Scan for the cell matching the given text and deliver its (x, y) coordinate at center. 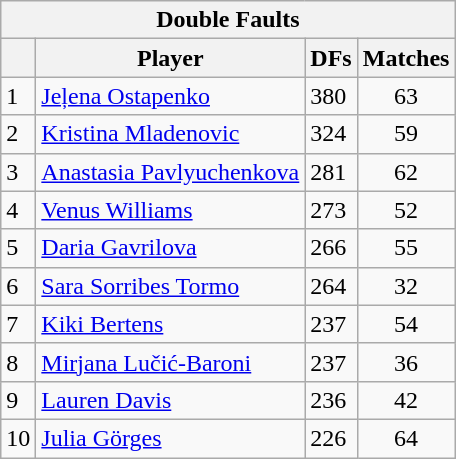
8 (18, 362)
6 (18, 286)
54 (406, 324)
64 (406, 438)
380 (331, 96)
36 (406, 362)
Venus Williams (170, 210)
2 (18, 134)
Julia Görges (170, 438)
3 (18, 172)
281 (331, 172)
Daria Gavrilova (170, 248)
Player (170, 58)
55 (406, 248)
32 (406, 286)
10 (18, 438)
Matches (406, 58)
Lauren Davis (170, 400)
236 (331, 400)
62 (406, 172)
226 (331, 438)
Kristina Mladenovic (170, 134)
63 (406, 96)
266 (331, 248)
4 (18, 210)
5 (18, 248)
Anastasia Pavlyuchenkova (170, 172)
1 (18, 96)
9 (18, 400)
Jeļena Ostapenko (170, 96)
Double Faults (228, 20)
264 (331, 286)
DFs (331, 58)
Mirjana Lučić-Baroni (170, 362)
Sara Sorribes Tormo (170, 286)
7 (18, 324)
273 (331, 210)
42 (406, 400)
Kiki Bertens (170, 324)
324 (331, 134)
52 (406, 210)
59 (406, 134)
